Return the (X, Y) coordinate for the center point of the cell that contains the specified text.  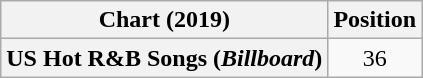
Chart (2019) (164, 20)
Position (375, 20)
36 (375, 58)
US Hot R&B Songs (Billboard) (164, 58)
